From the cell containing the given text, extract its center point as [X, Y] coordinate. 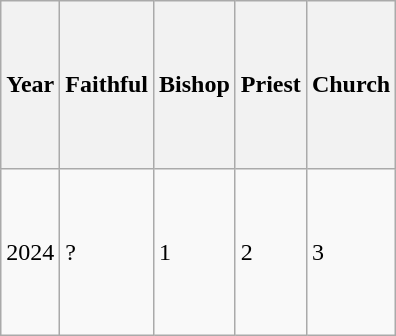
Church [350, 84]
Priest [270, 84]
3 [350, 252]
Bishop [195, 84]
Year [30, 84]
Faithful [107, 84]
1 [195, 252]
2024 [30, 252]
? [107, 252]
2 [270, 252]
